Pinpoint the cell where the given text exists, returning its (X, Y) midpoint coordinate. 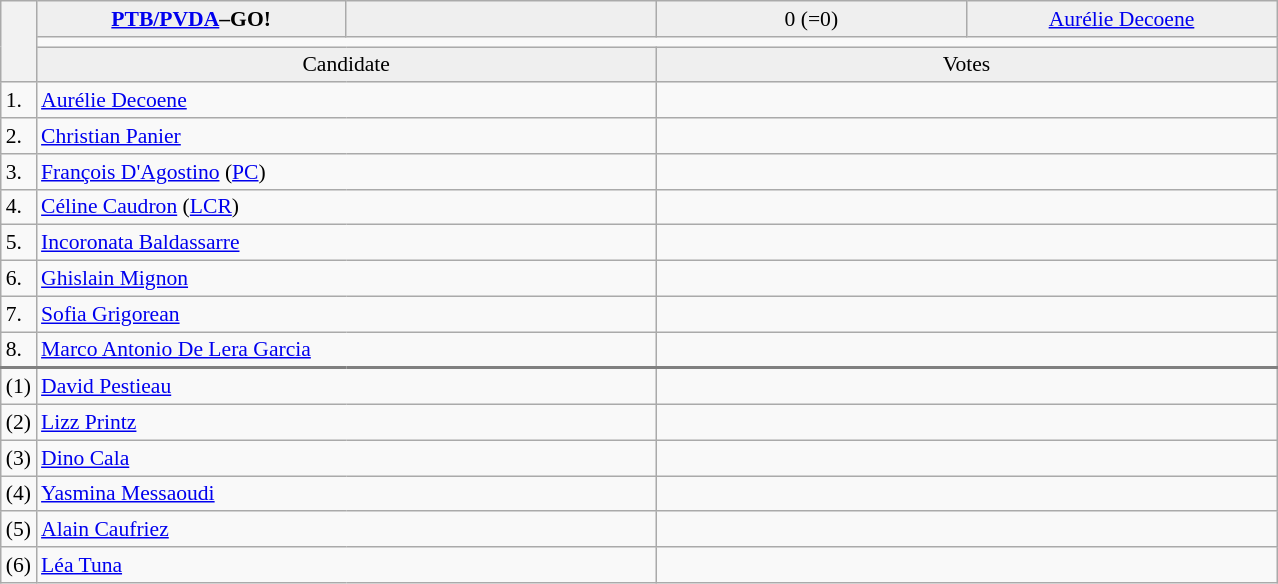
1. (18, 101)
3. (18, 172)
(2) (18, 423)
Céline Caudron (LCR) (346, 207)
Lizz Printz (346, 423)
(1) (18, 386)
Sofia Grigorean (346, 314)
Votes (966, 65)
8. (18, 350)
(6) (18, 565)
7. (18, 314)
Christian Panier (346, 136)
0 (=0) (811, 19)
Ghislain Mignon (346, 279)
5. (18, 243)
Marco Antonio De Lera Garcia (346, 350)
David Pestieau (346, 386)
6. (18, 279)
PTB/PVDA–GO! (191, 19)
2. (18, 136)
Léa Tuna (346, 565)
(5) (18, 530)
(4) (18, 494)
François D'Agostino (PC) (346, 172)
4. (18, 207)
Candidate (346, 65)
(3) (18, 458)
Alain Caufriez (346, 530)
Incoronata Baldassarre (346, 243)
Dino Cala (346, 458)
Yasmina Messaoudi (346, 494)
